Detect which cell encompasses the target text, then output its (x, y) center coordinate. 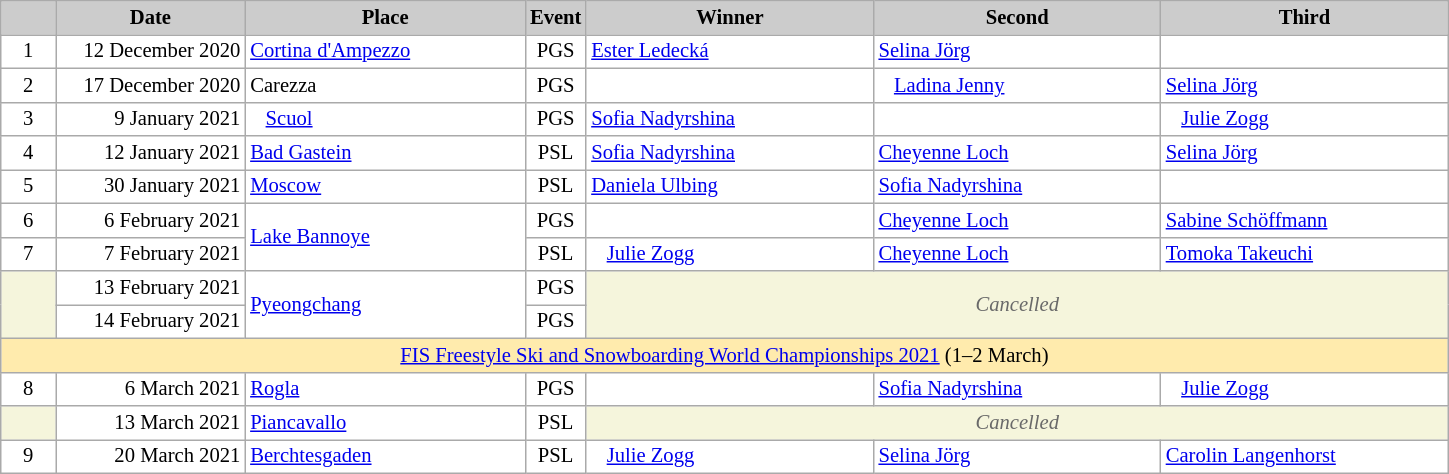
6 February 2021 (151, 220)
5 (28, 186)
Sabine Schöffmann (1304, 220)
Daniela Ulbing (730, 186)
Ladina Jenny (1018, 85)
Third (1304, 17)
Piancavallo (385, 423)
1 (28, 51)
Berchtesgaden (385, 456)
6 March 2021 (151, 389)
Tomoka Takeuchi (1304, 254)
Ester Ledecká (730, 51)
FIS Freestyle Ski and Snowboarding World Championships 2021 (1–2 March) (724, 355)
13 March 2021 (151, 423)
2 (28, 85)
Pyeongchang (385, 304)
7 February 2021 (151, 254)
13 February 2021 (151, 287)
Second (1018, 17)
Cortina d'Ampezzo (385, 51)
17 December 2020 (151, 85)
Rogla (385, 389)
4 (28, 153)
9 January 2021 (151, 119)
20 March 2021 (151, 456)
Moscow (385, 186)
9 (28, 456)
Scuol (385, 119)
Lake Bannoye (385, 237)
14 February 2021 (151, 321)
12 December 2020 (151, 51)
Winner (730, 17)
3 (28, 119)
30 January 2021 (151, 186)
7 (28, 254)
Carezza (385, 85)
Event (556, 17)
Date (151, 17)
8 (28, 389)
Carolin Langenhorst (1304, 456)
12 January 2021 (151, 153)
Bad Gastein (385, 153)
6 (28, 220)
Place (385, 17)
